For the text-containing cell, return its midpoint in (X, Y) coordinate format. 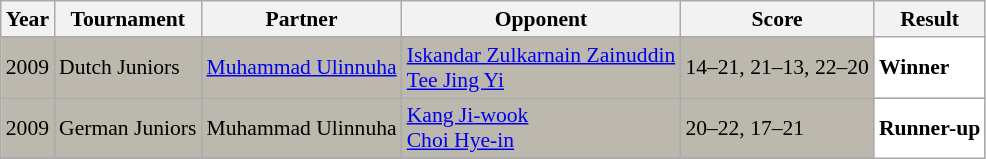
14–21, 21–13, 22–20 (777, 68)
Year (28, 19)
Runner-up (930, 128)
Tournament (128, 19)
Kang Ji-wook Choi Hye-in (542, 128)
Score (777, 19)
Winner (930, 68)
Partner (301, 19)
20–22, 17–21 (777, 128)
Dutch Juniors (128, 68)
Opponent (542, 19)
Result (930, 19)
Iskandar Zulkarnain Zainuddin Tee Jing Yi (542, 68)
German Juniors (128, 128)
